Output the (X, Y) coordinate of the center of the cell containing the given text.  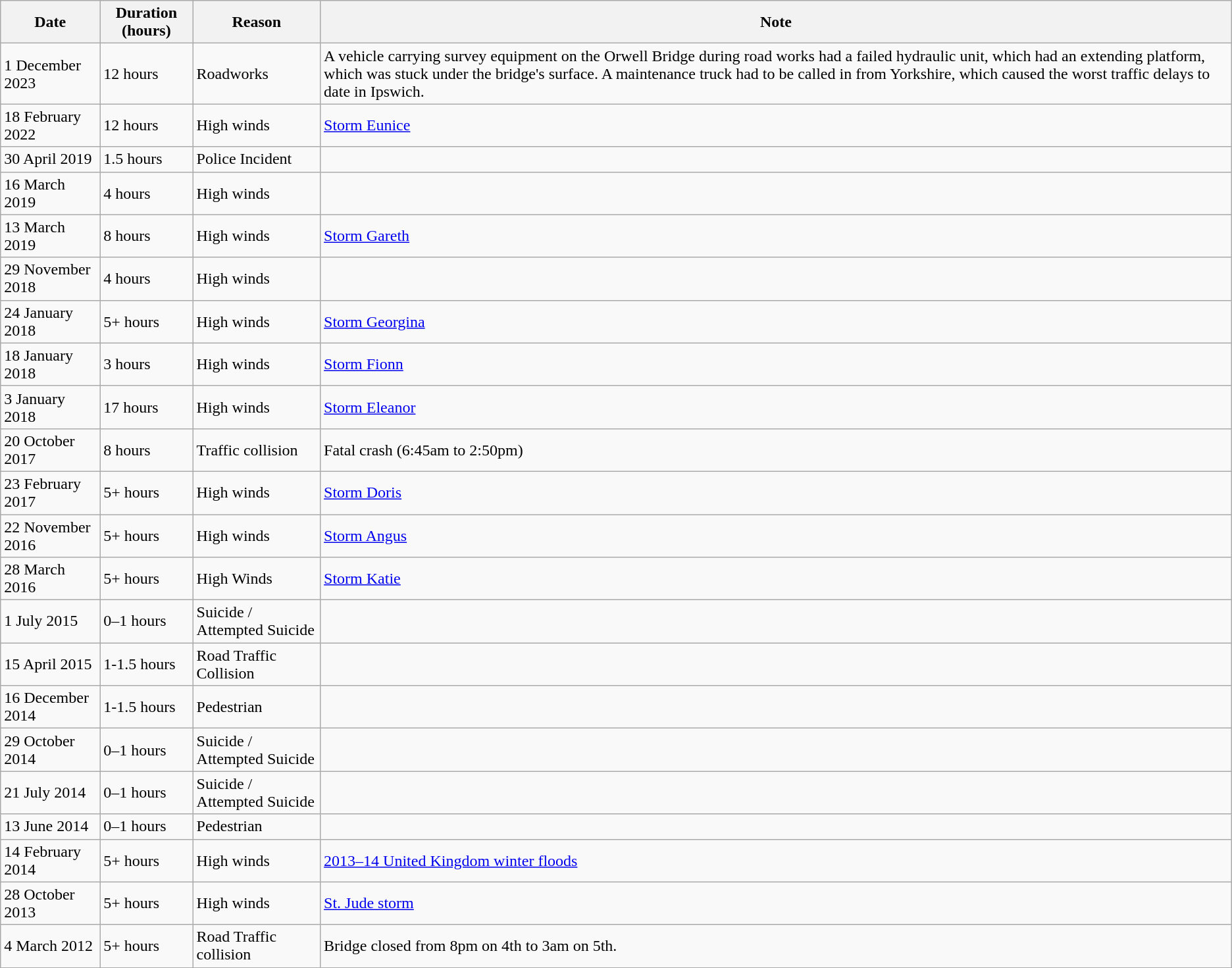
Storm Eleanor (777, 407)
1.5 hours (146, 159)
18 January 2018 (50, 365)
Storm Katie (777, 579)
28 October 2013 (50, 903)
High Winds (257, 579)
Roadworks (257, 74)
14 February 2014 (50, 861)
Reason (257, 22)
Storm Georgina (777, 321)
16 March 2019 (50, 193)
Note (777, 22)
Storm Gareth (777, 236)
Storm Doris (777, 492)
3 January 2018 (50, 407)
23 February 2017 (50, 492)
22 November 2016 (50, 536)
Storm Eunice (777, 125)
24 January 2018 (50, 321)
Road Traffic Collision (257, 665)
Road Traffic collision (257, 946)
13 June 2014 (50, 827)
29 November 2018 (50, 279)
2013–14 United Kingdom winter floods (777, 861)
Traffic collision (257, 450)
Date (50, 22)
St. Jude storm (777, 903)
1 July 2015 (50, 621)
1 December 2023 (50, 74)
20 October 2017 (50, 450)
Bridge closed from 8pm on 4th to 3am on 5th. (777, 946)
29 October 2014 (50, 750)
15 April 2015 (50, 665)
Storm Fionn (777, 365)
18 February 2022 (50, 125)
Police Incident (257, 159)
Storm Angus (777, 536)
28 March 2016 (50, 579)
16 December 2014 (50, 707)
Fatal crash (6:45am to 2:50pm) (777, 450)
3 hours (146, 365)
17 hours (146, 407)
13 March 2019 (50, 236)
Duration (hours) (146, 22)
4 March 2012 (50, 946)
30 April 2019 (50, 159)
21 July 2014 (50, 792)
